Output the [x, y] coordinate of the center of the cell containing the given text.  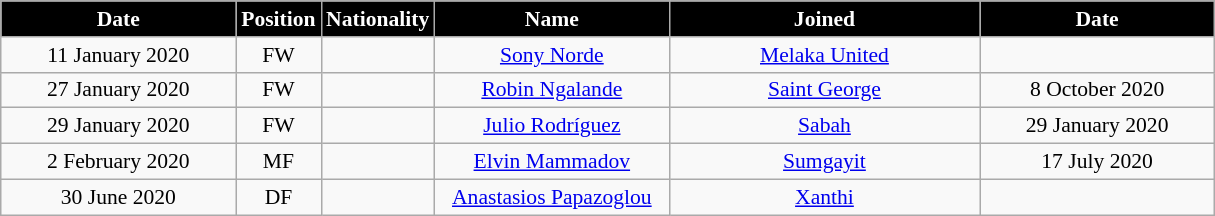
Sabah [824, 126]
Xanthi [824, 197]
Position [278, 19]
27 January 2020 [118, 90]
30 June 2020 [118, 197]
Sony Norde [552, 55]
Elvin Mammadov [552, 162]
Joined [824, 19]
Saint George [824, 90]
11 January 2020 [118, 55]
8 October 2020 [1098, 90]
Anastasios Papazoglou [552, 197]
17 July 2020 [1098, 162]
Robin Ngalande [552, 90]
Name [552, 19]
DF [278, 197]
MF [278, 162]
Sumgayit [824, 162]
Melaka United [824, 55]
Julio Rodríguez [552, 126]
2 February 2020 [118, 162]
Nationality [378, 19]
